Provide the [x, y] coordinate of the cell's center where the given text is located.  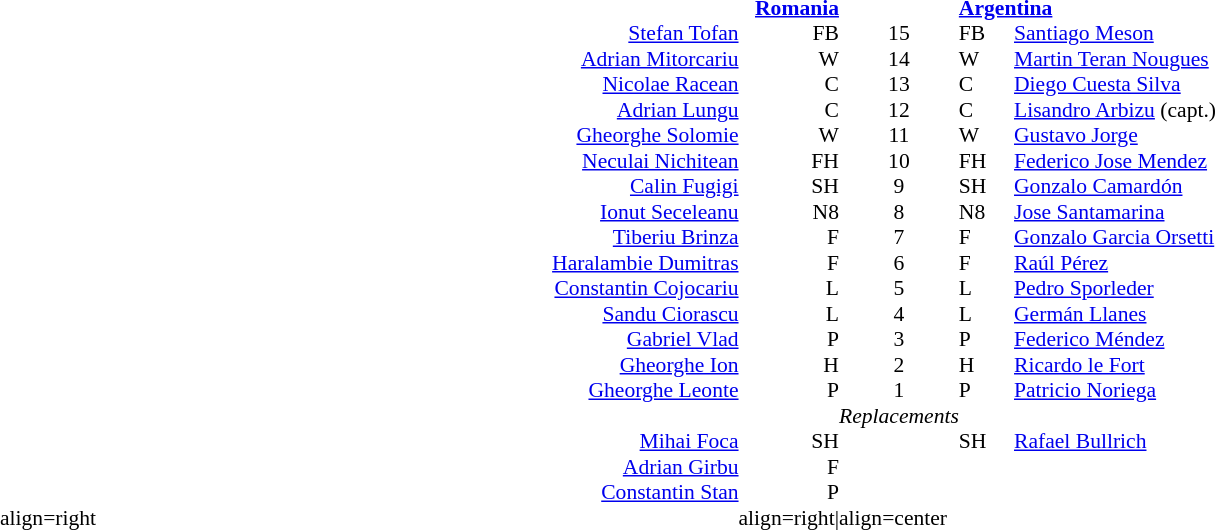
7 [899, 237]
4 [899, 314]
14 [899, 59]
Sandu Ciorascu [370, 314]
Gheorghe Ion [370, 365]
12 [899, 110]
11 [899, 135]
Stefan Tofan [370, 33]
Adrian Lungu [370, 110]
2 [899, 365]
10 [899, 161]
5 [899, 289]
Gheorghe Solomie [370, 135]
Ionut Seceleanu [370, 212]
8 [899, 212]
6 [899, 263]
3 [899, 339]
13 [899, 85]
1 [899, 391]
15 [899, 33]
Neculai Nichitean [370, 161]
Constantin Cojocariu [370, 289]
Tiberiu Brinza [370, 237]
Adrian Mitorcariu [370, 59]
Constantin Stan [370, 493]
Nicolae Racean [370, 85]
Replacements [899, 416]
Haralambie Dumitras [370, 263]
Mihai Foca [370, 441]
Adrian Girbu [370, 467]
Calin Fugigi [370, 187]
9 [899, 187]
Gabriel Vlad [370, 339]
Gheorghe Leonte [370, 391]
